Provide the (x, y) coordinate of the cell's center where the given text is located.  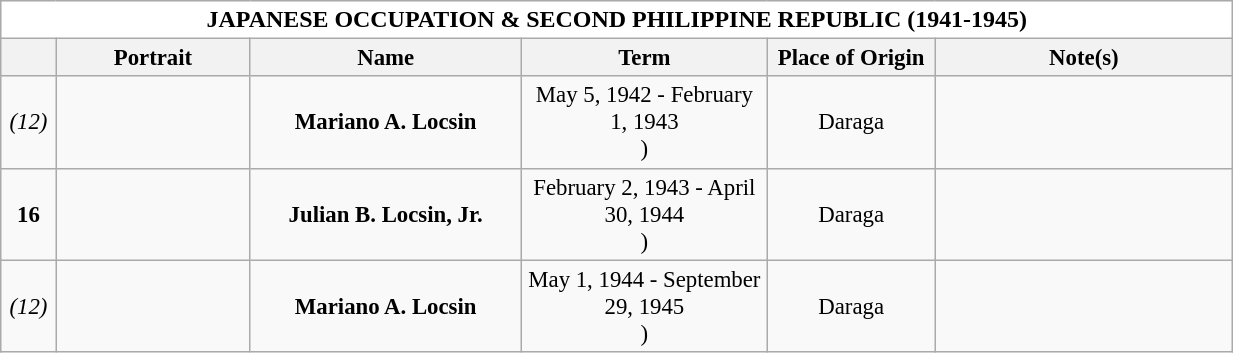
Term (645, 58)
Name (386, 58)
Place of Origin (851, 58)
May 1, 1944 - September 29, 1945 ) (645, 306)
May 5, 1942 - February 1, 1943 ) (645, 123)
February 2, 1943 - April 30, 1944 ) (645, 214)
Portrait (153, 58)
Note(s) (1084, 58)
16 (28, 214)
JAPANESE OCCUPATION & SECOND PHILIPPINE REPUBLIC (1941-1945) (617, 20)
Julian B. Locsin, Jr. (386, 214)
